From the cell containing the given text, extract its center point as [x, y] coordinate. 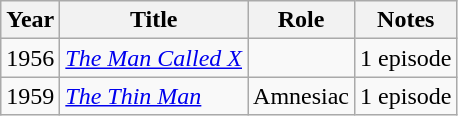
Notes [406, 20]
Amnesiac [302, 96]
Role [302, 20]
Title [154, 20]
1956 [30, 58]
1959 [30, 96]
The Thin Man [154, 96]
Year [30, 20]
The Man Called X [154, 58]
